Output the [X, Y] coordinate of the center of the cell containing the given text.  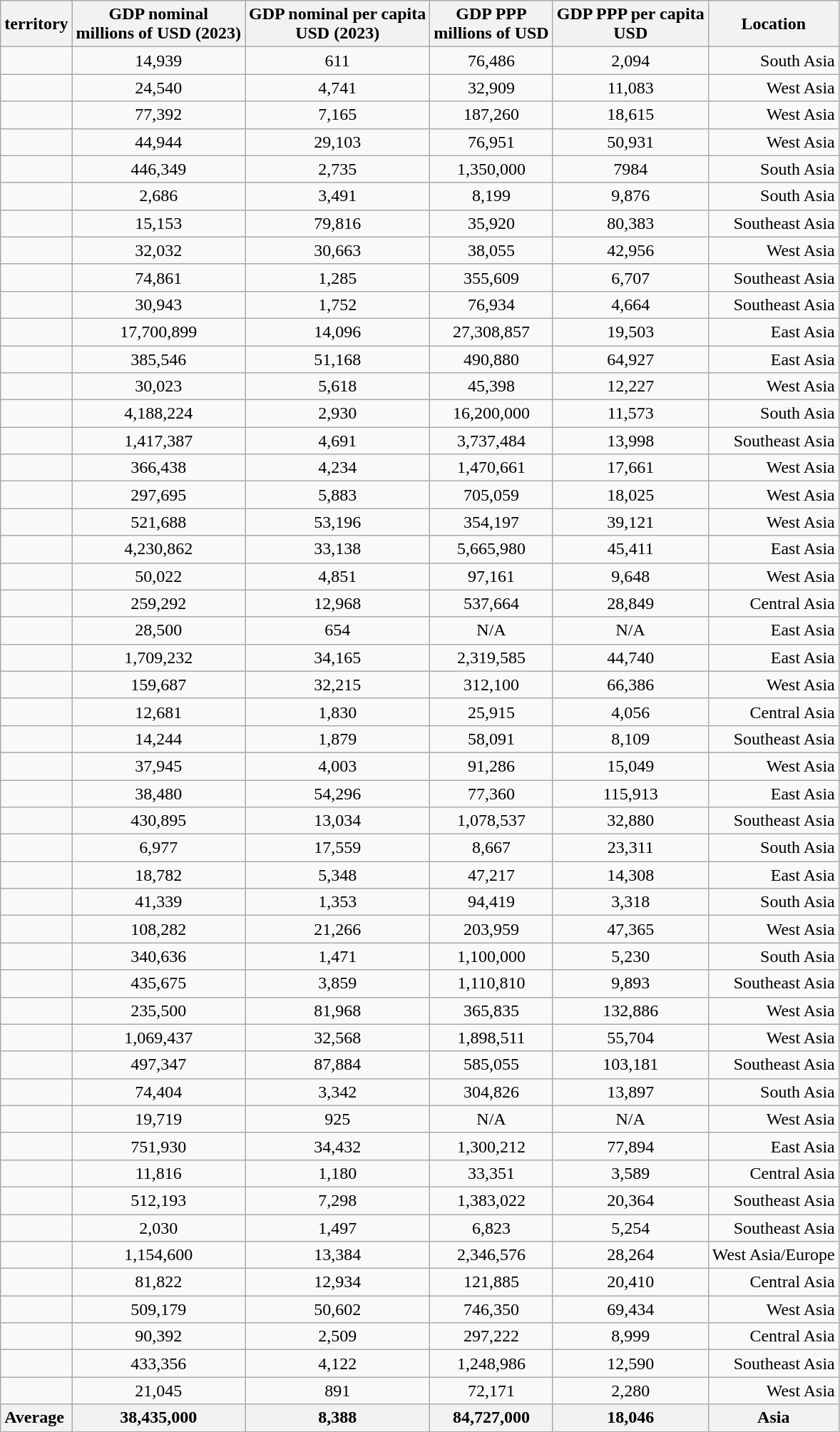
97,161 [491, 576]
1,078,537 [491, 821]
132,886 [630, 1011]
385,546 [158, 359]
1,353 [338, 902]
5,230 [630, 956]
West Asia/Europe [773, 1255]
497,347 [158, 1065]
435,675 [158, 983]
4,851 [338, 576]
51,168 [338, 359]
44,740 [630, 658]
1,417,387 [158, 441]
35,920 [491, 223]
746,350 [491, 1309]
81,968 [338, 1011]
32,215 [338, 685]
17,661 [630, 468]
76,486 [491, 61]
187,260 [491, 115]
751,930 [158, 1146]
13,384 [338, 1255]
5,618 [338, 387]
2,346,576 [491, 1255]
16,200,000 [491, 414]
84,727,000 [491, 1418]
Average [36, 1418]
537,664 [491, 603]
3,491 [338, 196]
9,893 [630, 983]
259,292 [158, 603]
891 [338, 1391]
1,470,661 [491, 468]
1,383,022 [491, 1200]
32,032 [158, 250]
15,153 [158, 223]
47,365 [630, 929]
23,311 [630, 848]
28,264 [630, 1255]
512,193 [158, 1200]
13,034 [338, 821]
69,434 [630, 1309]
3,859 [338, 983]
30,663 [338, 250]
4,234 [338, 468]
38,480 [158, 794]
5,883 [338, 495]
58,091 [491, 739]
2,930 [338, 414]
1,100,000 [491, 956]
12,681 [158, 712]
45,411 [630, 549]
235,500 [158, 1011]
66,386 [630, 685]
2,030 [158, 1227]
79,816 [338, 223]
8,199 [491, 196]
28,849 [630, 603]
28,500 [158, 630]
203,959 [491, 929]
74,404 [158, 1092]
20,410 [630, 1282]
29,103 [338, 142]
2,094 [630, 61]
25,915 [491, 712]
5,254 [630, 1227]
7,298 [338, 1200]
1,180 [338, 1173]
18,025 [630, 495]
41,339 [158, 902]
1,497 [338, 1227]
3,737,484 [491, 441]
108,282 [158, 929]
34,165 [338, 658]
9,648 [630, 576]
GDP PPP per capitaUSD [630, 24]
18,615 [630, 115]
14,096 [338, 332]
19,719 [158, 1119]
490,880 [491, 359]
4,003 [338, 766]
GDP nominal per capitaUSD (2023) [338, 24]
585,055 [491, 1065]
2,280 [630, 1391]
GDP nominalmillions of USD (2023) [158, 24]
5,348 [338, 875]
312,100 [491, 685]
17,700,899 [158, 332]
37,945 [158, 766]
6,823 [491, 1227]
2,509 [338, 1336]
14,939 [158, 61]
11,083 [630, 88]
50,022 [158, 576]
53,196 [338, 522]
121,885 [491, 1282]
2,319,585 [491, 658]
27,308,857 [491, 332]
77,360 [491, 794]
30,943 [158, 305]
GDP PPPmillions of USD [491, 24]
705,059 [491, 495]
17,559 [338, 848]
55,704 [630, 1038]
32,568 [338, 1038]
8,109 [630, 739]
76,934 [491, 305]
3,318 [630, 902]
44,944 [158, 142]
446,349 [158, 169]
115,913 [630, 794]
64,927 [630, 359]
13,998 [630, 441]
1,350,000 [491, 169]
77,894 [630, 1146]
8,999 [630, 1336]
4,741 [338, 88]
4,230,862 [158, 549]
1,110,810 [491, 983]
42,956 [630, 250]
4,664 [630, 305]
Location [773, 24]
365,835 [491, 1011]
1,879 [338, 739]
1,154,600 [158, 1255]
654 [338, 630]
297,222 [491, 1336]
2,686 [158, 196]
4,188,224 [158, 414]
1,752 [338, 305]
1,471 [338, 956]
12,934 [338, 1282]
4,056 [630, 712]
14,308 [630, 875]
611 [338, 61]
304,826 [491, 1092]
32,880 [630, 821]
territory [36, 24]
90,392 [158, 1336]
7,165 [338, 115]
94,419 [491, 902]
18,782 [158, 875]
6,977 [158, 848]
34,432 [338, 1146]
38,055 [491, 250]
8,388 [338, 1418]
1,898,511 [491, 1038]
9,876 [630, 196]
354,197 [491, 522]
521,688 [158, 522]
15,049 [630, 766]
430,895 [158, 821]
77,392 [158, 115]
81,822 [158, 1282]
3,342 [338, 1092]
38,435,000 [158, 1418]
76,951 [491, 142]
30,023 [158, 387]
11,573 [630, 414]
13,897 [630, 1092]
297,695 [158, 495]
74,861 [158, 277]
33,351 [491, 1173]
32,909 [491, 88]
340,636 [158, 956]
47,217 [491, 875]
33,138 [338, 549]
2,735 [338, 169]
1,830 [338, 712]
39,121 [630, 522]
7984 [630, 169]
1,069,437 [158, 1038]
14,244 [158, 739]
355,609 [491, 277]
1,285 [338, 277]
21,045 [158, 1391]
12,590 [630, 1364]
1,248,986 [491, 1364]
103,181 [630, 1065]
4,122 [338, 1364]
4,691 [338, 441]
19,503 [630, 332]
Asia [773, 1418]
50,602 [338, 1309]
12,968 [338, 603]
433,356 [158, 1364]
54,296 [338, 794]
18,046 [630, 1418]
1,709,232 [158, 658]
91,286 [491, 766]
509,179 [158, 1309]
5,665,980 [491, 549]
50,931 [630, 142]
24,540 [158, 88]
6,707 [630, 277]
80,383 [630, 223]
8,667 [491, 848]
3,589 [630, 1173]
20,364 [630, 1200]
159,687 [158, 685]
1,300,212 [491, 1146]
72,171 [491, 1391]
11,816 [158, 1173]
21,266 [338, 929]
45,398 [491, 387]
366,438 [158, 468]
925 [338, 1119]
12,227 [630, 387]
87,884 [338, 1065]
